Provide the [x, y] coordinate of the cell's center where the given text is located.  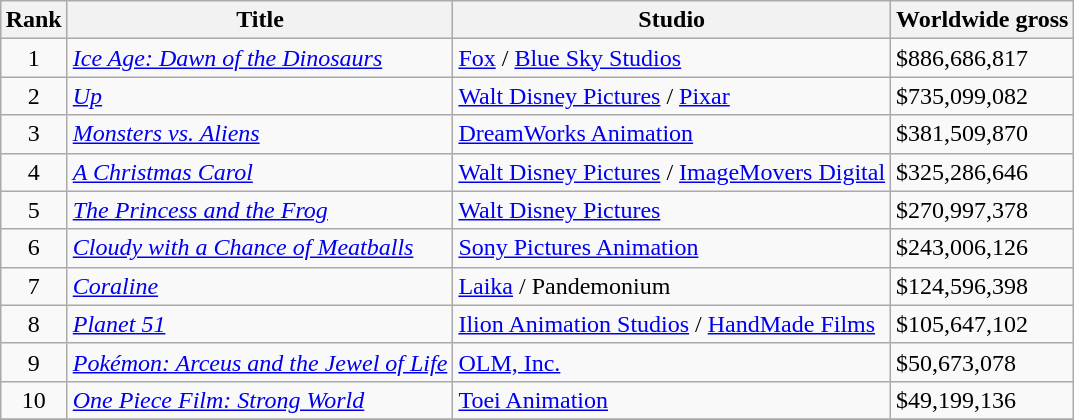
8 [34, 324]
Walt Disney Pictures / ImageMovers Digital [672, 172]
Monsters vs. Aliens [260, 134]
9 [34, 362]
$49,199,136 [982, 400]
Cloudy with a Chance of Meatballs [260, 248]
Pokémon: Arceus and the Jewel of Life [260, 362]
Toei Animation [672, 400]
$381,509,870 [982, 134]
4 [34, 172]
$243,006,126 [982, 248]
$886,686,817 [982, 58]
Fox / Blue Sky Studios [672, 58]
DreamWorks Animation [672, 134]
Ice Age: Dawn of the Dinosaurs [260, 58]
3 [34, 134]
A Christmas Carol [260, 172]
Laika / Pandemonium [672, 286]
One Piece Film: Strong World [260, 400]
OLM, Inc. [672, 362]
Title [260, 20]
Rank [34, 20]
Coraline [260, 286]
1 [34, 58]
Worldwide gross [982, 20]
Planet 51 [260, 324]
The Princess and the Frog [260, 210]
$105,647,102 [982, 324]
$124,596,398 [982, 286]
Up [260, 96]
6 [34, 248]
Walt Disney Pictures [672, 210]
$325,286,646 [982, 172]
7 [34, 286]
$270,997,378 [982, 210]
$735,099,082 [982, 96]
Ilion Animation Studios / HandMade Films [672, 324]
$50,673,078 [982, 362]
Studio [672, 20]
Walt Disney Pictures / Pixar [672, 96]
5 [34, 210]
10 [34, 400]
Sony Pictures Animation [672, 248]
2 [34, 96]
